Capture the cell that displays the provided text and extract its [X, Y] central coordinate. 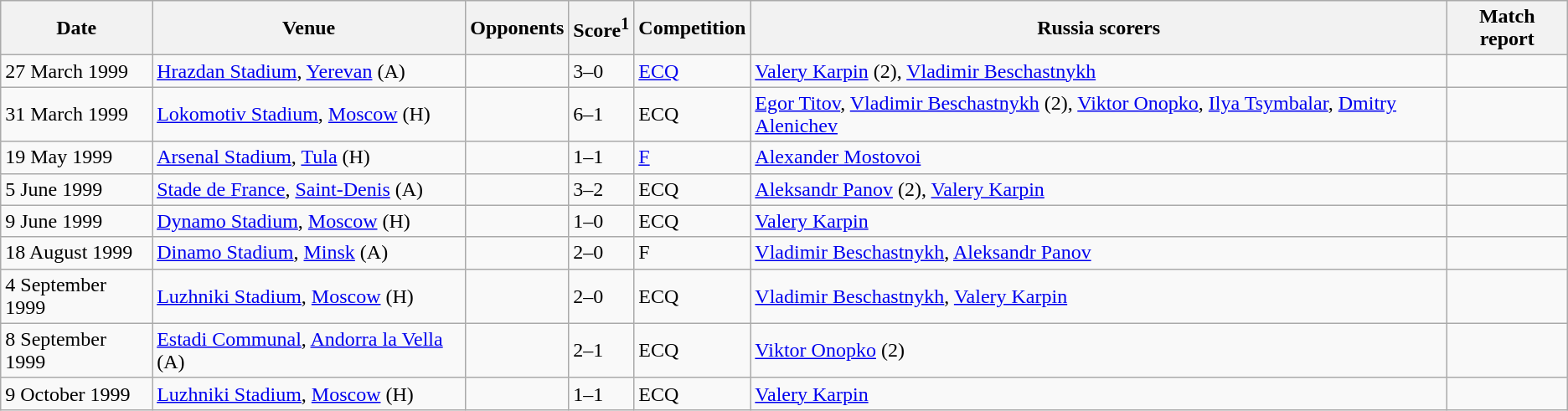
Stade de France, Saint-Denis (A) [309, 189]
Venue [309, 28]
Score1 [601, 28]
18 August 1999 [77, 253]
Estadi Communal, Andorra la Vella (A) [309, 350]
Dynamo Stadium, Moscow (H) [309, 221]
Date [77, 28]
Lokomotiv Stadium, Moscow (H) [309, 114]
Alexander Mostovoi [1099, 157]
Egor Titov, Vladimir Beschastnykh (2), Viktor Onopko, Ilya Tsymbalar, Dmitry Alenichev [1099, 114]
8 September 1999 [77, 350]
Opponents [518, 28]
Hrazdan Stadium, Yerevan (A) [309, 71]
3–2 [601, 189]
Valery Karpin (2), Vladimir Beschastnykh [1099, 71]
1–0 [601, 221]
Dinamo Stadium, Minsk (A) [309, 253]
Viktor Onopko (2) [1099, 350]
27 March 1999 [77, 71]
9 June 1999 [77, 221]
Aleksandr Panov (2), Valery Karpin [1099, 189]
Vladimir Beschastnykh, Aleksandr Panov [1099, 253]
6–1 [601, 114]
2–1 [601, 350]
19 May 1999 [77, 157]
31 March 1999 [77, 114]
Arsenal Stadium, Tula (H) [309, 157]
Vladimir Beschastnykh, Valery Karpin [1099, 296]
Match report [1507, 28]
3–0 [601, 71]
Competition [692, 28]
Russia scorers [1099, 28]
9 October 1999 [77, 393]
4 September 1999 [77, 296]
5 June 1999 [77, 189]
